From the cell containing the given text, extract its center point as (x, y) coordinate. 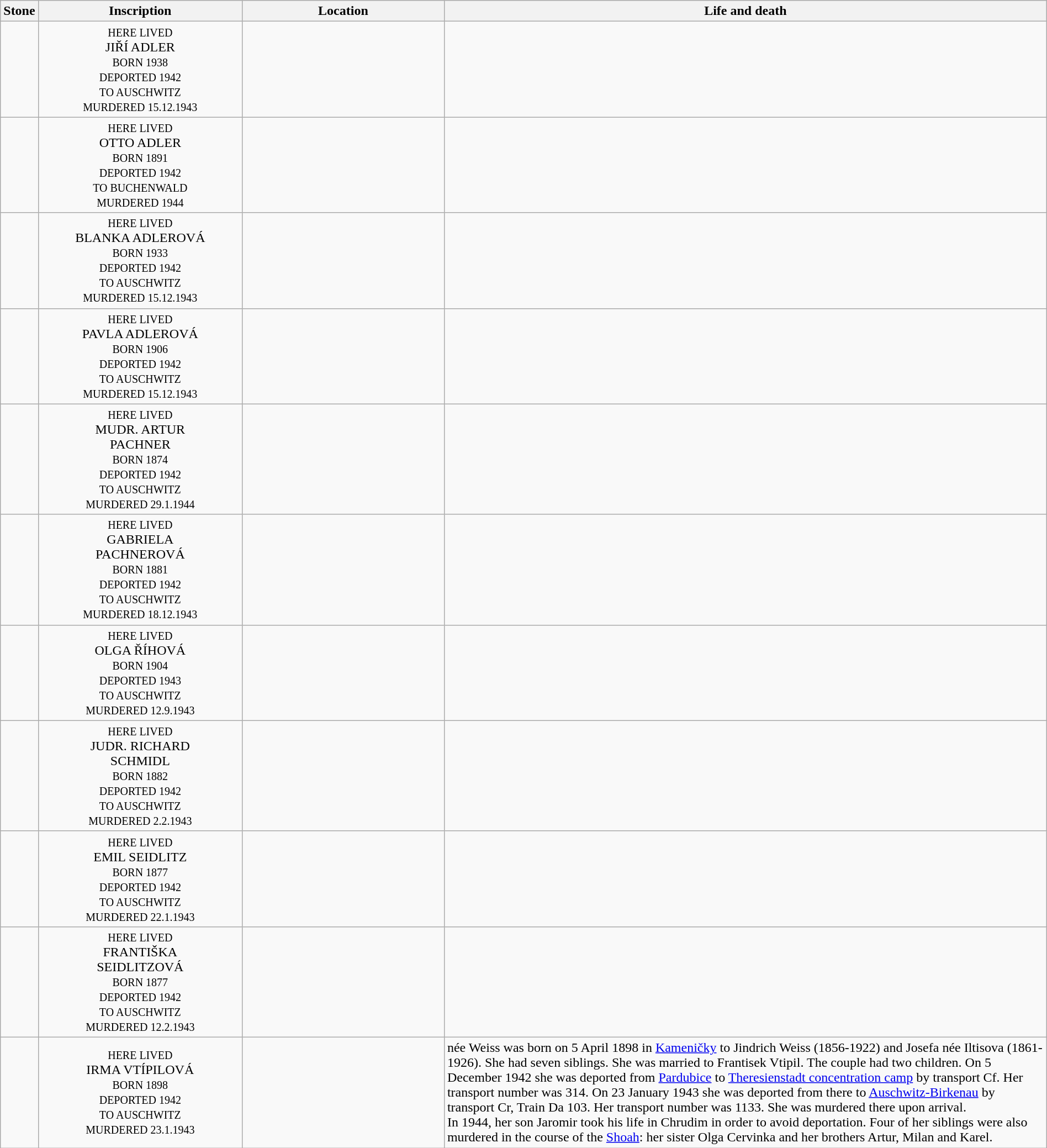
HERE LIVEDMUDR. ARTURPACHNERBORN 1874DEPORTED 1942TO AUSCHWITZMURDERED 29.1.1944 (140, 459)
HERE LIVEDJIŘÍ ADLERBORN 1938DEPORTED 1942TO AUSCHWITZMURDERED 15.12.1943 (140, 70)
Inscription (140, 11)
HERE LIVEDEMIL SEIDLITZBORN 1877DEPORTED 1942TO AUSCHWITZMURDERED 22.1.1943 (140, 878)
HERE LIVEDOTTO ADLERBORN 1891DEPORTED 1942TO BUCHENWALDMURDERED 1944 (140, 165)
Life and death (745, 11)
HERE LIVEDJUDR. RICHARDSCHMIDLBORN 1882DEPORTED 1942TO AUSCHWITZMURDERED 2.2.1943 (140, 776)
Location (343, 11)
Stone (19, 11)
HERE LIVEDIRMA VTÍPILOVÁBORN 1898DEPORTED 1942TO AUSCHWITZMURDERED 23.1.1943 (140, 1092)
HERE LIVEDOLGA ŘÍHOVÁBORN 1904DEPORTED 1943TO AUSCHWITZMURDERED 12.9.1943 (140, 673)
HERE LIVEDPAVLA ADLEROVÁBORN 1906DEPORTED 1942TO AUSCHWITZMURDERED 15.12.1943 (140, 356)
HERE LIVEDBLANKA ADLEROVÁBORN 1933DEPORTED 1942TO AUSCHWITZMURDERED 15.12.1943 (140, 261)
HERE LIVEDFRANTIŠKASEIDLITZOVÁBORN 1877DEPORTED 1942TO AUSCHWITZMURDERED 12.2.1943 (140, 982)
HERE LIVEDGABRIELAPACHNEROVÁBORN 1881DEPORTED 1942TO AUSCHWITZMURDERED 18.12.1943 (140, 570)
